For the text-containing cell, return its midpoint in (x, y) coordinate format. 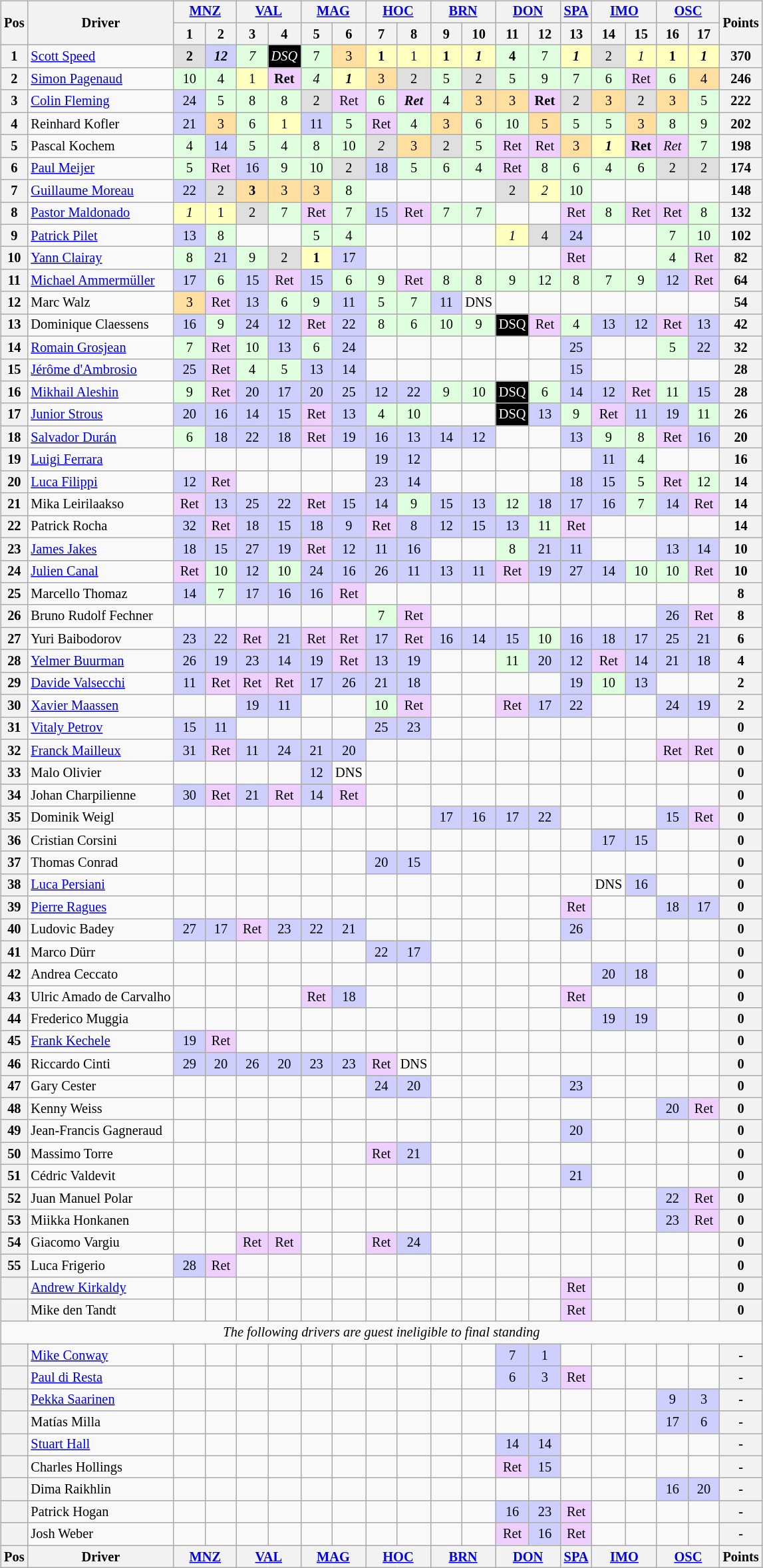
198 (741, 146)
37 (14, 863)
Charles Hollings (100, 1467)
Salvador Durán (100, 437)
Mikhail Aleshin (100, 392)
Andrea Ceccato (100, 975)
Patrick Pilet (100, 235)
Miikka Honkanen (100, 1221)
148 (741, 191)
43 (14, 997)
370 (741, 57)
Pascal Kochem (100, 146)
Patrick Hogan (100, 1512)
Andrew Kirkaldy (100, 1288)
Mika Leirilaakso (100, 504)
Thomas Conrad (100, 863)
Stuart Hall (100, 1445)
Michael Ammermüller (100, 281)
Dominique Claessens (100, 325)
Pierre Ragues (100, 907)
41 (14, 952)
47 (14, 1086)
48 (14, 1109)
Cédric Valdevit (100, 1176)
Bruno Rudolf Fechner (100, 616)
102 (741, 235)
45 (14, 1042)
Luigi Ferrara (100, 460)
Scott Speed (100, 57)
222 (741, 101)
Dima Raikhlin (100, 1490)
Romain Grosjean (100, 347)
Pastor Maldonado (100, 214)
Patrick Rocha (100, 527)
Luca Filippi (100, 482)
49 (14, 1131)
Frederico Muggia (100, 1019)
64 (741, 281)
Davide Valsecchi (100, 683)
Massimo Torre (100, 1154)
50 (14, 1154)
34 (14, 796)
Ludovic Badey (100, 930)
Cristian Corsini (100, 840)
Colin Fleming (100, 101)
Reinhard Kofler (100, 124)
Matías Milla (100, 1422)
The following drivers are guest ineligible to final standing (381, 1333)
Ulric Amado de Carvalho (100, 997)
Paul Meijer (100, 168)
52 (14, 1198)
Jean-Francis Gagneraud (100, 1131)
Guillaume Moreau (100, 191)
Xavier Maassen (100, 706)
Kenny Weiss (100, 1109)
Vitaly Petrov (100, 728)
Franck Mailleux (100, 750)
40 (14, 930)
Marco Dürr (100, 952)
Yuri Baibodorov (100, 639)
Riccardo Cinti (100, 1064)
46 (14, 1064)
Josh Weber (100, 1534)
Juan Manuel Polar (100, 1198)
Gary Cester (100, 1086)
Malo Olivier (100, 773)
Yann Clairay (100, 258)
39 (14, 907)
Johan Charpilienne (100, 796)
Simon Pagenaud (100, 79)
Junior Strous (100, 414)
Dominik Weigl (100, 818)
82 (741, 258)
174 (741, 168)
55 (14, 1265)
Marcello Thomaz (100, 594)
35 (14, 818)
Julien Canal (100, 571)
James Jakes (100, 549)
Paul di Resta (100, 1378)
Pekka Saarinen (100, 1400)
Frank Kechele (100, 1042)
Marc Walz (100, 303)
Jérôme d'Ambrosio (100, 370)
44 (14, 1019)
53 (14, 1221)
33 (14, 773)
Luca Persiani (100, 885)
Mike den Tandt (100, 1311)
51 (14, 1176)
36 (14, 840)
132 (741, 214)
Luca Frigerio (100, 1265)
202 (741, 124)
246 (741, 79)
Giacomo Vargiu (100, 1243)
Mike Conway (100, 1355)
38 (14, 885)
Yelmer Buurman (100, 661)
